Scan for the cell matching the given text and deliver its (X, Y) coordinate at center. 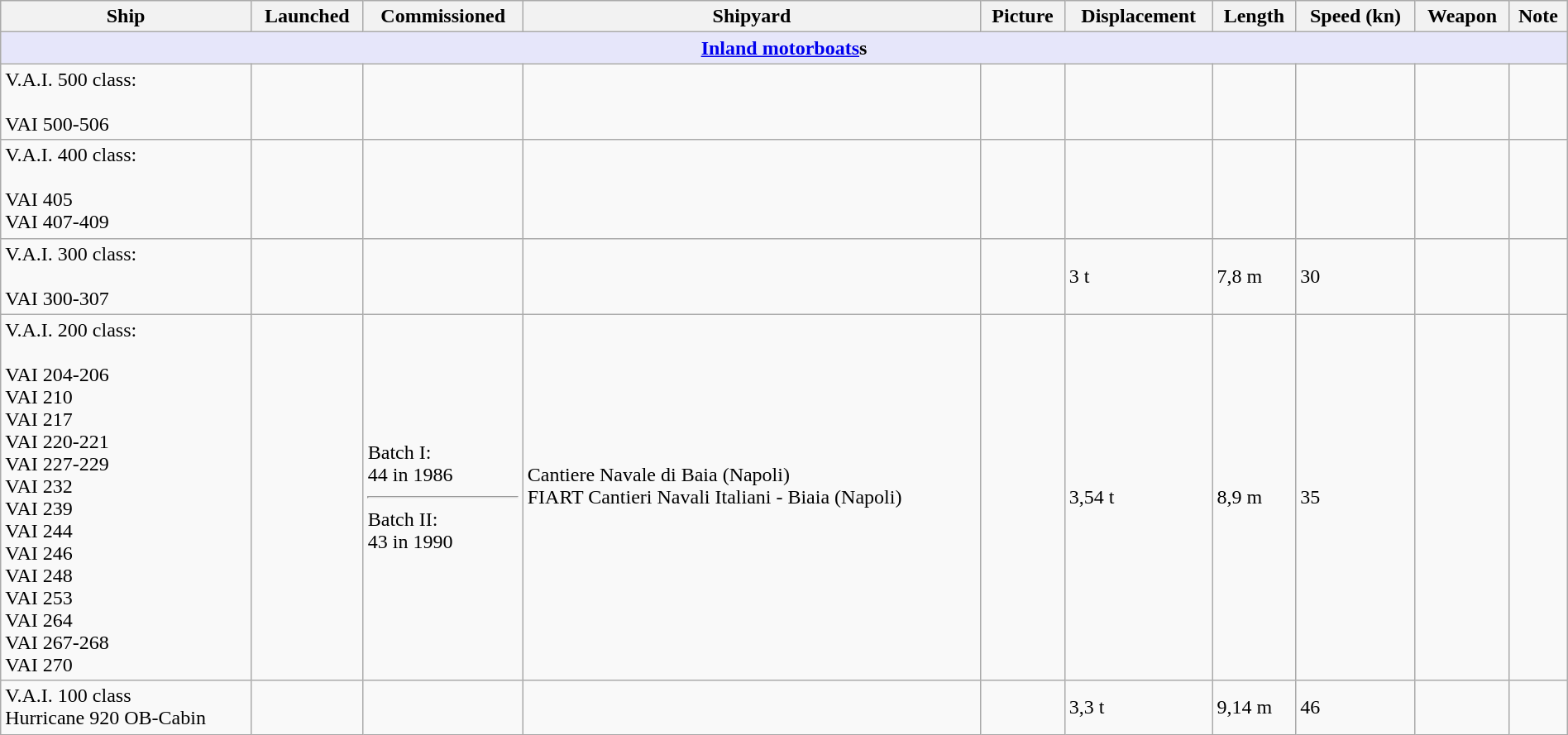
V.A.I. 400 class:VAI 405VAI 407-409 (126, 189)
Length (1254, 17)
V.A.I. 300 class:VAI 300-307 (126, 276)
Note (1538, 17)
V.A.I. 200 class:VAI 204-206VAI 210VAI 217VAI 220-221VAI 227-229VAI 232VAI 239VAI 244VAI 246VAI 248VAI 253VAI 264VAI 267-268VAI 270 (126, 498)
30 (1356, 276)
7,8 m (1254, 276)
Inland motorboatss (784, 48)
V.A.I. 500 class:VAI 500-506 (126, 102)
3,54 t (1138, 498)
46 (1356, 708)
Launched (307, 17)
3 t (1138, 276)
Batch I:44 in 1986Batch II:43 in 1990 (443, 498)
Weapon (1462, 17)
Commissioned (443, 17)
Cantiere Navale di Baia (Napoli)FIART Cantieri Navali Italiani - Biaia (Napoli) (751, 498)
Shipyard (751, 17)
Picture (1023, 17)
Speed (kn) (1356, 17)
Displacement (1138, 17)
35 (1356, 498)
V.A.I. 100 classHurricane 920 OB-Cabin (126, 708)
3,3 t (1138, 708)
8,9 m (1254, 498)
Ship (126, 17)
9,14 m (1254, 708)
